Identify which cell holds the provided text, then report its [X, Y] central coordinate. 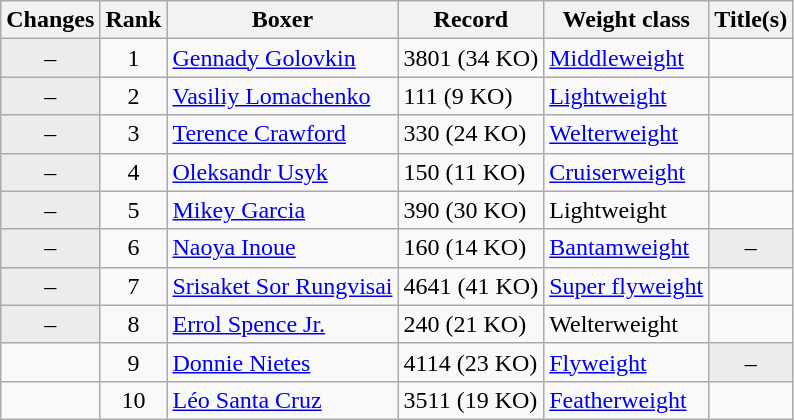
Featherweight [626, 400]
4641 (41 KO) [471, 286]
Boxer [282, 20]
2 [134, 96]
Rank [134, 20]
6 [134, 248]
Middleweight [626, 58]
330 (24 KO) [471, 134]
Donnie Nietes [282, 362]
3801 (34 KO) [471, 58]
Gennady Golovkin [282, 58]
240 (21 KO) [471, 324]
Super flyweight [626, 286]
7 [134, 286]
5 [134, 210]
Terence Crawford [282, 134]
Title(s) [751, 20]
Oleksandr Usyk [282, 172]
3511 (19 KO) [471, 400]
Errol Spence Jr. [282, 324]
8 [134, 324]
Weight class [626, 20]
Cruiserweight [626, 172]
Léo Santa Cruz [282, 400]
10 [134, 400]
Changes [50, 20]
1 [134, 58]
9 [134, 362]
390 (30 KO) [471, 210]
4 [134, 172]
Vasiliy Lomachenko [282, 96]
111 (9 KO) [471, 96]
3 [134, 134]
160 (14 KO) [471, 248]
Record [471, 20]
4114 (23 KO) [471, 362]
Srisaket Sor Rungvisai [282, 286]
Mikey Garcia [282, 210]
Flyweight [626, 362]
Bantamweight [626, 248]
150 (11 KO) [471, 172]
Naoya Inoue [282, 248]
